Return [x, y] of the center of cell containing provided text 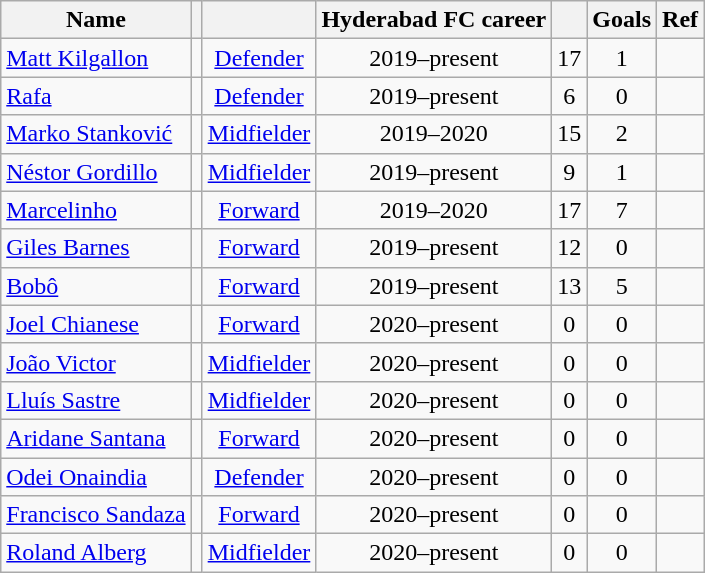
Marcelinho [96, 210]
Lluís Sastre [96, 400]
Bobô [96, 286]
Francisco Sandaza [96, 515]
Joel Chianese [96, 324]
Aridane Santana [96, 438]
Matt Kilgallon [96, 58]
6 [570, 96]
5 [622, 286]
7 [622, 210]
Marko Stanković [96, 134]
Odei Onaindia [96, 477]
Giles Barnes [96, 248]
2 [622, 134]
Roland Alberg [96, 553]
12 [570, 248]
15 [570, 134]
9 [570, 172]
Hyderabad FC career [434, 20]
13 [570, 286]
Ref [680, 20]
João Victor [96, 362]
Name [96, 20]
Rafa [96, 96]
Néstor Gordillo [96, 172]
Goals [622, 20]
